Identify which cell holds the provided text, then report its (X, Y) central coordinate. 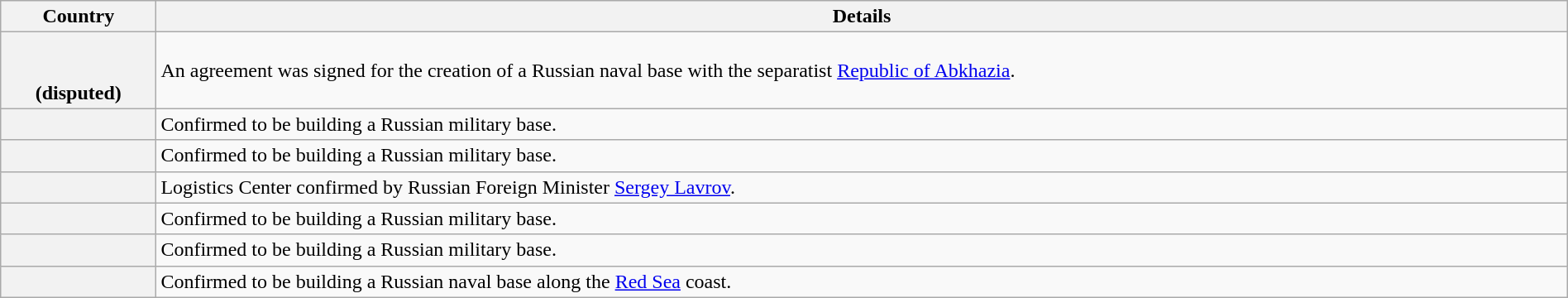
(disputed) (79, 70)
Country (79, 17)
Logistics Center confirmed by Russian Foreign Minister Sergey Lavrov. (862, 187)
Details (862, 17)
An agreement was signed for the creation of a Russian naval base with the separatist Republic of Abkhazia. (862, 70)
Confirmed to be building a Russian naval base along the Red Sea coast. (862, 281)
